From the cell containing the given text, extract its center point as [X, Y] coordinate. 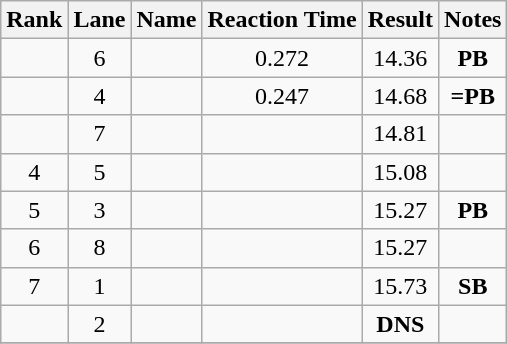
15.08 [400, 172]
14.68 [400, 96]
8 [100, 248]
Notes [473, 20]
1 [100, 286]
Lane [100, 20]
15.73 [400, 286]
Name [166, 20]
2 [100, 324]
0.272 [282, 58]
=PB [473, 96]
14.81 [400, 134]
DNS [400, 324]
SB [473, 286]
Reaction Time [282, 20]
Rank [34, 20]
Result [400, 20]
14.36 [400, 58]
0.247 [282, 96]
3 [100, 210]
